Search for the cell housing the specified text and yield its (x, y) center coordinate. 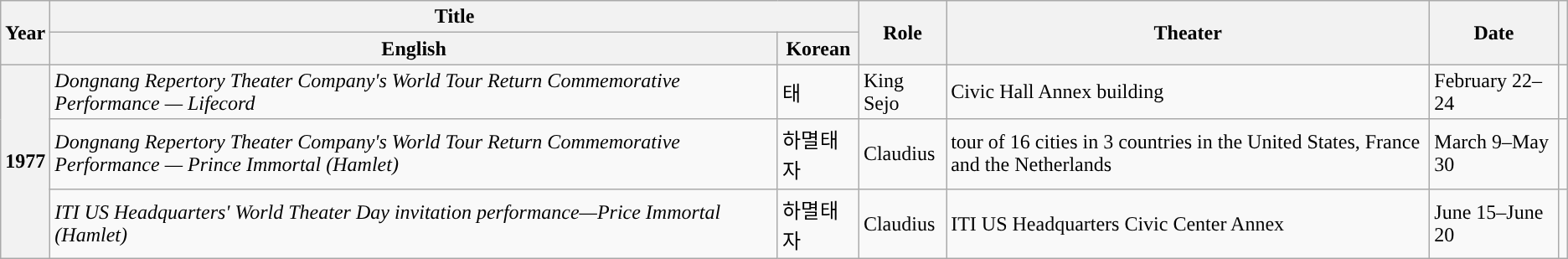
Korean (818, 49)
Role (902, 33)
March 9–May 30 (1494, 154)
June 15–June 20 (1494, 223)
Theater (1188, 33)
Dongnang Repertory Theater Company's World Tour Return Commemorative Performance — Prince Immortal (Hamlet) (414, 154)
Dongnang Repertory Theater Company's World Tour Return Commemorative Performance — Lifecord (414, 92)
1977 (25, 161)
Date (1494, 33)
Year (25, 33)
Civic Hall Annex building (1188, 92)
Title (455, 17)
태 (818, 92)
English (414, 49)
February 22–24 (1494, 92)
King Sejo (902, 92)
tour of 16 cities in 3 countries in the United States, France and the Netherlands (1188, 154)
ITI US Headquarters Civic Center Annex (1188, 223)
ITI US Headquarters' World Theater Day invitation performance—Price Immortal (Hamlet) (414, 223)
